From the cell containing the given text, extract its center point as [x, y] coordinate. 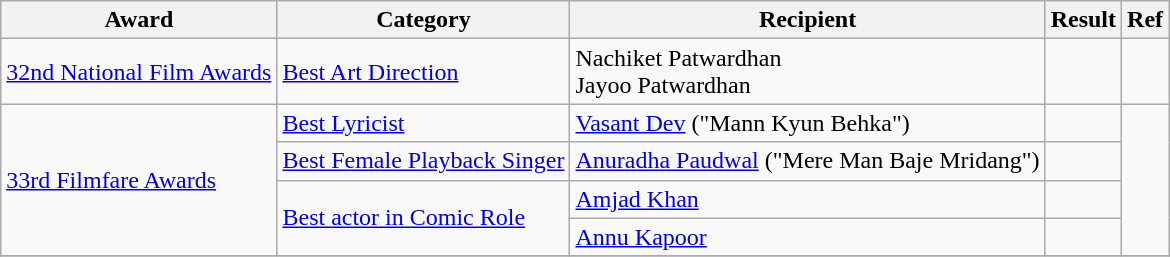
Annu Kapoor [808, 237]
33rd Filmfare Awards [139, 180]
Ref [1146, 20]
Recipient [808, 20]
Amjad Khan [808, 199]
Award [139, 20]
Best Lyricist [424, 123]
Vasant Dev ("Mann Kyun Behka") [808, 123]
32nd National Film Awards [139, 72]
Nachiket PatwardhanJayoo Patwardhan [808, 72]
Result [1083, 20]
Category [424, 20]
Anuradha Paudwal ("Mere Man Baje Mridang") [808, 161]
Best Female Playback Singer [424, 161]
Best actor in Comic Role [424, 218]
Best Art Direction [424, 72]
